Identify which cell holds the provided text, then report its [X, Y] central coordinate. 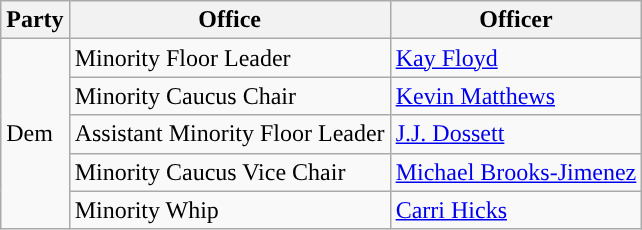
Dem [35, 134]
Minority Whip [230, 210]
J.J. Dossett [516, 134]
Officer [516, 20]
Michael Brooks-Jimenez [516, 172]
Office [230, 20]
Minority Caucus Chair [230, 96]
Kevin Matthews [516, 96]
Minority Caucus Vice Chair [230, 172]
Kay Floyd [516, 58]
Party [35, 20]
Carri Hicks [516, 210]
Assistant Minority Floor Leader [230, 134]
Minority Floor Leader [230, 58]
